Locate the cell with the specified text and output its (X, Y) center coordinate. 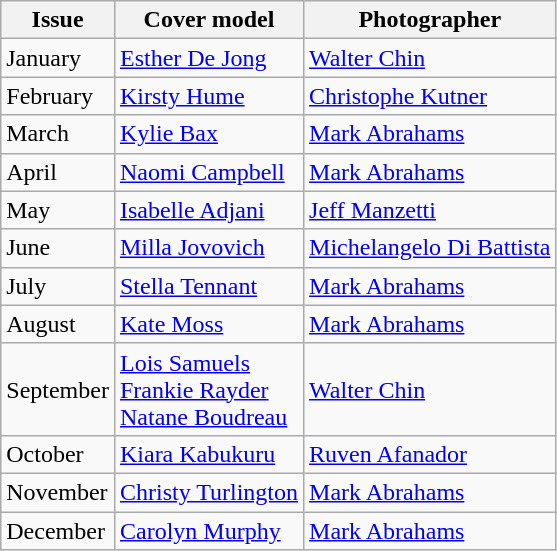
Photographer (430, 20)
Naomi Campbell (208, 172)
Milla Jovovich (208, 248)
August (58, 324)
July (58, 286)
Issue (58, 20)
Kiara Kabukuru (208, 454)
Kylie Bax (208, 134)
Lois SamuelsFrankie RayderNatane Boudreau (208, 389)
Kate Moss (208, 324)
Cover model (208, 20)
Christophe Kutner (430, 96)
Esther De Jong (208, 58)
Isabelle Adjani (208, 210)
November (58, 492)
October (58, 454)
December (58, 531)
Jeff Manzetti (430, 210)
April (58, 172)
February (58, 96)
Carolyn Murphy (208, 531)
March (58, 134)
Michelangelo Di Battista (430, 248)
June (58, 248)
Ruven Afanador (430, 454)
January (58, 58)
May (58, 210)
Stella Tennant (208, 286)
Christy Turlington (208, 492)
September (58, 389)
Kirsty Hume (208, 96)
